Detect which cell encompasses the target text, then output its [x, y] center coordinate. 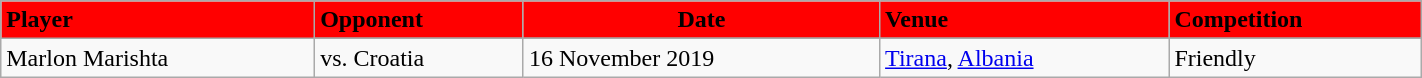
Tirana, Albania [1024, 58]
Marlon Marishta [158, 58]
Competition [1295, 20]
Player [158, 20]
vs. Croatia [420, 58]
Venue [1024, 20]
Opponent [420, 20]
16 November 2019 [701, 58]
Friendly [1295, 58]
Date [701, 20]
